Find where the given text appears and provide that cell's center as [X, Y] coordinate. 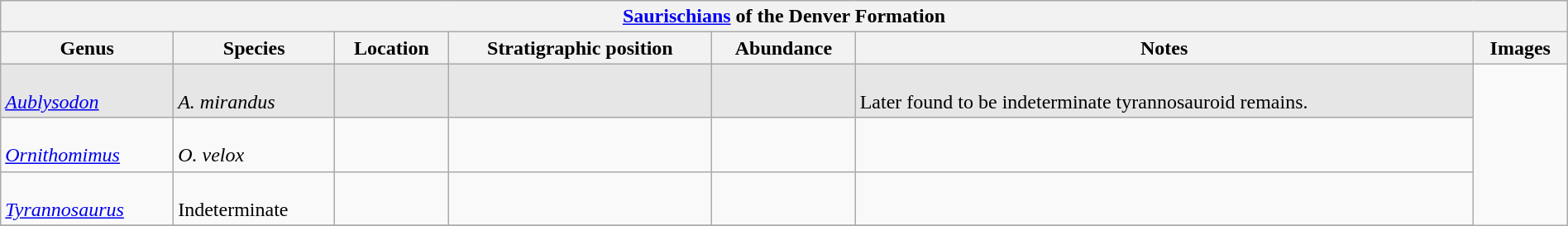
Saurischians of the Denver Formation [784, 17]
Indeterminate [255, 199]
Tyrannosaurus [88, 199]
Ornithomimus [88, 144]
Notes [1164, 48]
Genus [88, 48]
O. velox [255, 144]
A. mirandus [255, 91]
Aublysodon [88, 91]
Stratigraphic position [581, 48]
Species [255, 48]
Images [1520, 48]
Location [392, 48]
Later found to be indeterminate tyrannosauroid remains. [1164, 91]
Abundance [784, 48]
